Detect which cell encompasses the target text, then output its [X, Y] center coordinate. 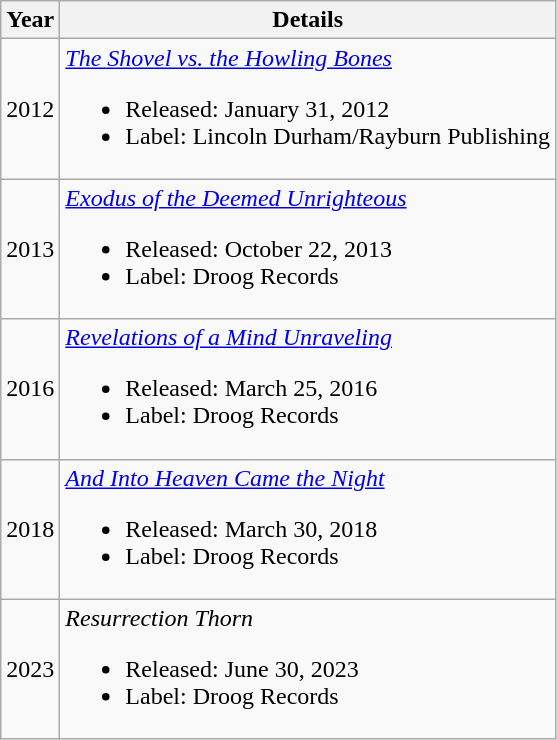
2016 [30, 389]
And Into Heaven Came the NightReleased: March 30, 2018Label: Droog Records [308, 529]
2013 [30, 249]
2018 [30, 529]
Resurrection ThornReleased: June 30, 2023Label: Droog Records [308, 669]
Revelations of a Mind UnravelingReleased: March 25, 2016Label: Droog Records [308, 389]
2012 [30, 109]
Details [308, 20]
The Shovel vs. the Howling BonesReleased: January 31, 2012Label: Lincoln Durham/Rayburn Publishing [308, 109]
Year [30, 20]
2023 [30, 669]
Exodus of the Deemed UnrighteousReleased: October 22, 2013Label: Droog Records [308, 249]
